Detect which cell encompasses the target text, then output its [x, y] center coordinate. 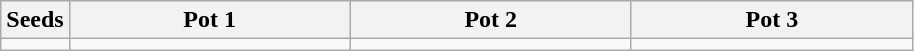
Pot 3 [772, 20]
Pot 1 [210, 20]
Pot 2 [490, 20]
Seeds [35, 20]
